Pinpoint the cell where the given text exists, returning its [x, y] midpoint coordinate. 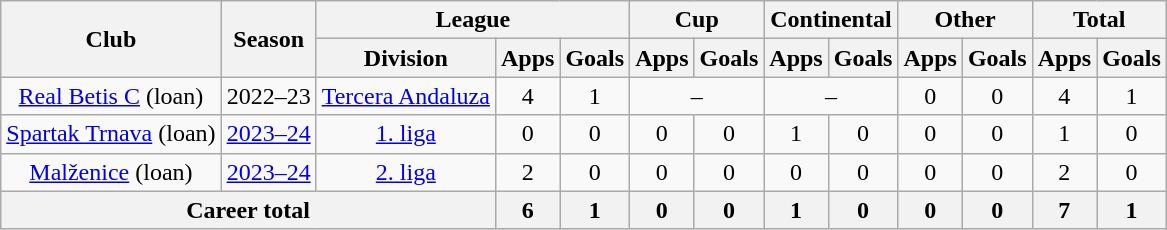
Real Betis C (loan) [111, 96]
Other [965, 20]
Total [1099, 20]
Cup [697, 20]
2022–23 [268, 96]
Malženice (loan) [111, 172]
Spartak Trnava (loan) [111, 134]
Tercera Andaluza [406, 96]
1. liga [406, 134]
7 [1064, 210]
Season [268, 39]
2. liga [406, 172]
Continental [831, 20]
Career total [248, 210]
League [472, 20]
Club [111, 39]
6 [527, 210]
Division [406, 58]
